Extract the [X, Y] coordinate from the center of the cell holding the provided text.  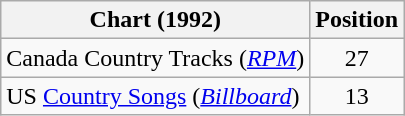
27 [357, 58]
US Country Songs (Billboard) [156, 96]
Canada Country Tracks (RPM) [156, 58]
Position [357, 20]
Chart (1992) [156, 20]
13 [357, 96]
